Output the [X, Y] coordinate of the center of the cell containing the given text.  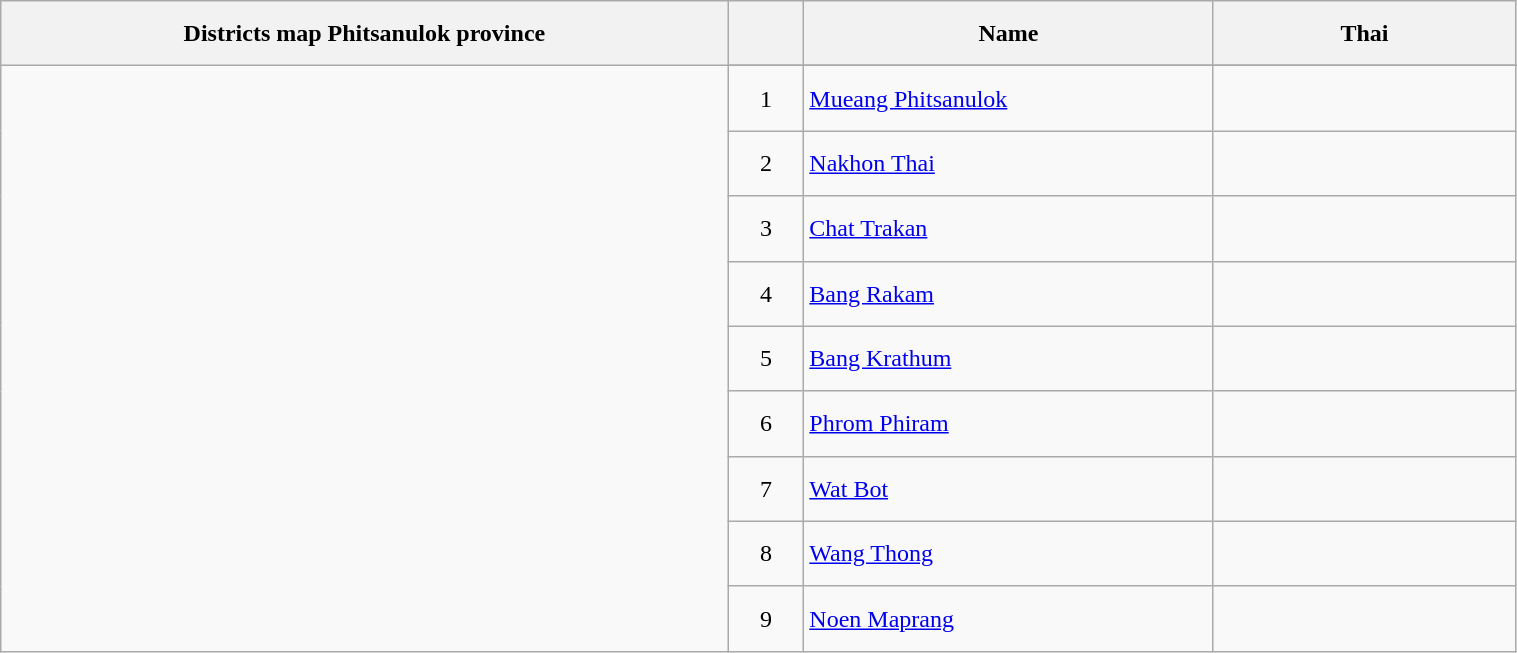
Thai [1364, 34]
8 [766, 554]
Chat Trakan [1008, 228]
Bang Rakam [1008, 294]
Districts map Phitsanulok province [364, 34]
Phrom Phiram [1008, 424]
7 [766, 488]
1 [766, 98]
2 [766, 164]
4 [766, 294]
Wang Thong [1008, 554]
Name [1008, 34]
5 [766, 358]
9 [766, 618]
Wat Bot [1008, 488]
Noen Maprang [1008, 618]
3 [766, 228]
Mueang Phitsanulok [1008, 98]
Bang Krathum [1008, 358]
6 [766, 424]
Nakhon Thai [1008, 164]
